Provide the (x, y) coordinate of the cell's center where the given text is located.  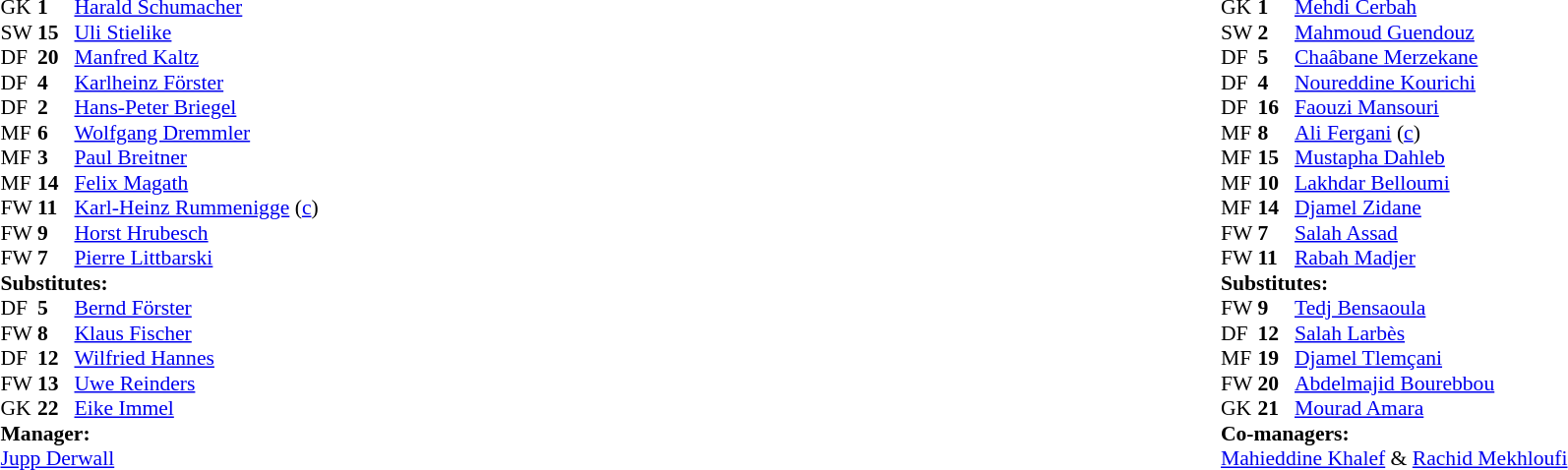
Uwe Reinders (197, 383)
Co-managers: (1395, 434)
Mourad Amara (1431, 408)
Bernd Förster (197, 308)
16 (1276, 107)
Manfred Kaltz (197, 58)
3 (56, 158)
Djamel Tlemçani (1431, 359)
Tedj Bensaoula (1431, 308)
Eike Immel (197, 408)
Abdelmajid Bourebbou (1431, 383)
10 (1276, 183)
Ali Fergani (c) (1431, 133)
Karl-Heinz Rummenigge (c) (197, 207)
22 (56, 408)
Mustapha Dahleb (1431, 158)
Felix Magath (197, 183)
21 (1276, 408)
Mahmoud Guendouz (1431, 32)
Chaâbane Merzekane (1431, 58)
Hans-Peter Briegel (197, 107)
Rabah Madjer (1431, 259)
6 (56, 133)
Noureddine Kourichi (1431, 83)
Lakhdar Belloumi (1431, 183)
Paul Breitner (197, 158)
Wilfried Hannes (197, 359)
Pierre Littbarski (197, 259)
Salah Larbès (1431, 333)
Salah Assad (1431, 233)
Wolfgang Dremmler (197, 133)
13 (56, 383)
Faouzi Mansouri (1431, 107)
Djamel Zidane (1431, 207)
Karlheinz Förster (197, 83)
Uli Stielike (197, 32)
19 (1276, 359)
Manager: (159, 434)
Horst Hrubesch (197, 233)
Klaus Fischer (197, 333)
